Extract the [X, Y] coordinate from the center of the cell holding the provided text.  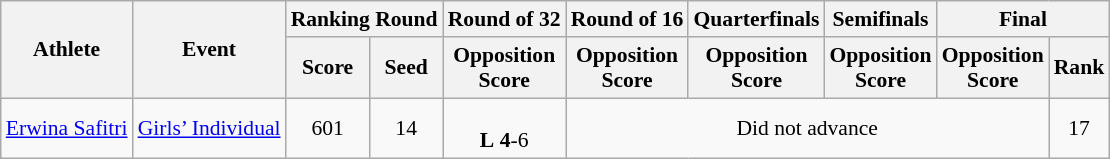
Score [328, 68]
Ranking Round [364, 19]
Did not advance [808, 128]
Round of 16 [628, 19]
14 [406, 128]
Round of 32 [504, 19]
Event [210, 50]
Final [1024, 19]
Quarterfinals [756, 19]
L 4-6 [504, 128]
Rank [1080, 68]
Girls’ Individual [210, 128]
17 [1080, 128]
Athlete [67, 50]
601 [328, 128]
Erwina Safitri [67, 128]
Seed [406, 68]
Semifinals [881, 19]
